Locate the cell with the specified text and output its [X, Y] center coordinate. 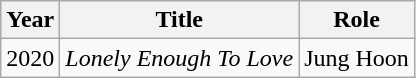
Title [180, 20]
2020 [30, 58]
Jung Hoon [357, 58]
Lonely Enough To Love [180, 58]
Role [357, 20]
Year [30, 20]
